For the text-containing cell, return its midpoint in (x, y) coordinate format. 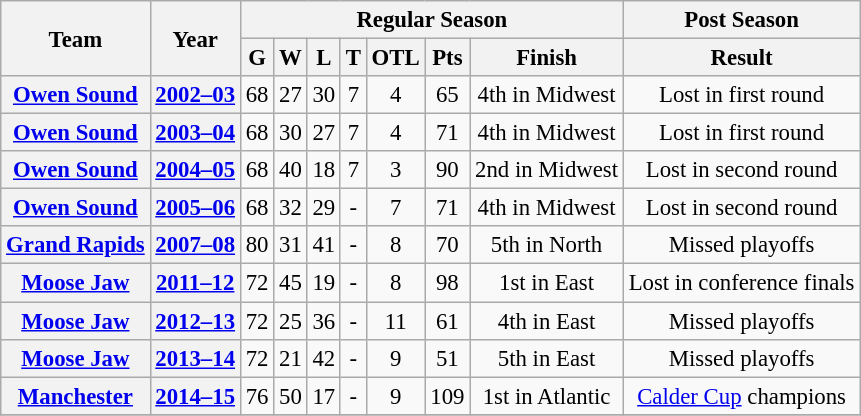
2013–14 (195, 358)
2007–08 (195, 245)
2005–06 (195, 208)
50 (290, 396)
Grand Rapids (76, 245)
76 (256, 396)
32 (290, 208)
Post Season (741, 20)
Calder Cup champions (741, 396)
109 (448, 396)
70 (448, 245)
11 (396, 321)
61 (448, 321)
51 (448, 358)
3 (396, 170)
Regular Season (432, 20)
Result (741, 58)
4th in East (547, 321)
OTL (396, 58)
18 (324, 170)
19 (324, 283)
2nd in Midwest (547, 170)
2003–04 (195, 133)
2012–13 (195, 321)
Lost in conference finals (741, 283)
36 (324, 321)
W (290, 58)
45 (290, 283)
25 (290, 321)
Manchester (76, 396)
80 (256, 245)
2014–15 (195, 396)
98 (448, 283)
G (256, 58)
Finish (547, 58)
1st in Atlantic (547, 396)
40 (290, 170)
L (324, 58)
5th in North (547, 245)
2002–03 (195, 95)
5th in East (547, 358)
65 (448, 95)
41 (324, 245)
90 (448, 170)
T (353, 58)
2011–12 (195, 283)
42 (324, 358)
29 (324, 208)
21 (290, 358)
17 (324, 396)
Team (76, 38)
Pts (448, 58)
2004–05 (195, 170)
Year (195, 38)
31 (290, 245)
1st in East (547, 283)
